Locate the cell with the specified text and output its [x, y] center coordinate. 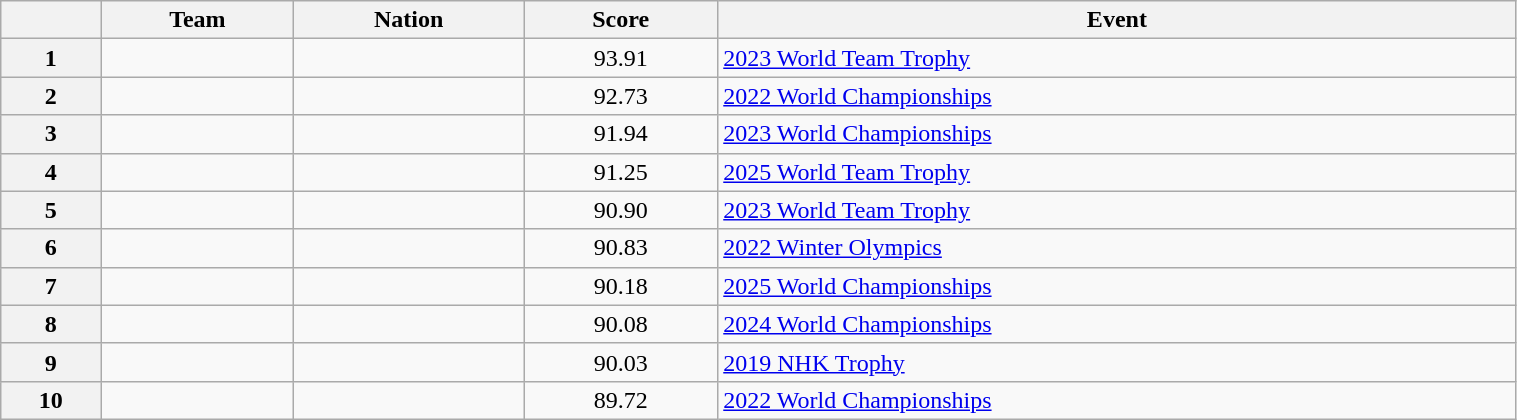
2023 World Championships [1117, 134]
6 [51, 248]
Event [1117, 20]
2025 World Championships [1117, 286]
2025 World Team Trophy [1117, 172]
92.73 [621, 96]
1 [51, 58]
Team [198, 20]
2024 World Championships [1117, 324]
8 [51, 324]
2022 Winter Olympics [1117, 248]
90.18 [621, 286]
Score [621, 20]
90.83 [621, 248]
10 [51, 400]
93.91 [621, 58]
90.90 [621, 210]
9 [51, 362]
5 [51, 210]
90.08 [621, 324]
3 [51, 134]
89.72 [621, 400]
2 [51, 96]
91.94 [621, 134]
90.03 [621, 362]
Nation [409, 20]
2019 NHK Trophy [1117, 362]
7 [51, 286]
4 [51, 172]
91.25 [621, 172]
